Scan for the cell matching the given text and deliver its [X, Y] coordinate at center. 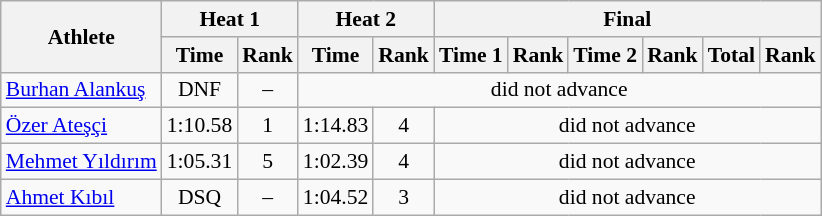
Athlete [82, 36]
1:05.31 [200, 162]
Mehmet Yıldırım [82, 162]
DNF [200, 90]
5 [268, 162]
1 [268, 126]
1:10.58 [200, 126]
Time 2 [605, 55]
Total [732, 55]
Ahmet Kıbıl [82, 197]
3 [404, 197]
DSQ [200, 197]
Time 1 [471, 55]
Heat 2 [366, 19]
1:14.83 [336, 126]
1:04.52 [336, 197]
Heat 1 [230, 19]
Özer Ateşçi [82, 126]
Final [628, 19]
Burhan Alankuş [82, 90]
1:02.39 [336, 162]
